From the cell containing the given text, extract its center point as [x, y] coordinate. 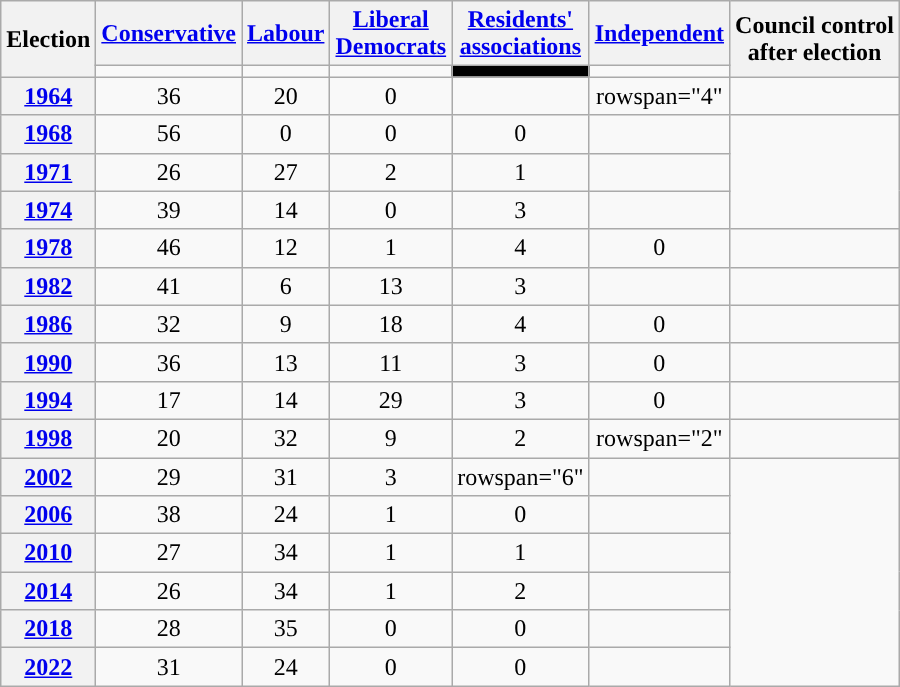
Liberal Democrats [391, 34]
1998 [48, 438]
1974 [48, 210]
rowspan="4" [659, 96]
Independent [659, 34]
2014 [48, 591]
2010 [48, 553]
18 [391, 324]
1982 [48, 286]
17 [169, 400]
rowspan="6" [521, 477]
Election [48, 39]
28 [169, 629]
2002 [48, 477]
Labour [286, 34]
38 [169, 515]
41 [169, 286]
Residents' associations [521, 34]
11 [391, 362]
1964 [48, 96]
6 [286, 286]
1990 [48, 362]
Council controlafter election [815, 39]
1968 [48, 134]
1994 [48, 400]
39 [169, 210]
1971 [48, 172]
46 [169, 248]
Conservative [169, 34]
2006 [48, 515]
12 [286, 248]
1978 [48, 248]
56 [169, 134]
1986 [48, 324]
35 [286, 629]
2022 [48, 667]
2018 [48, 629]
rowspan="2" [659, 438]
